Output the [X, Y] coordinate of the center of the cell containing the given text.  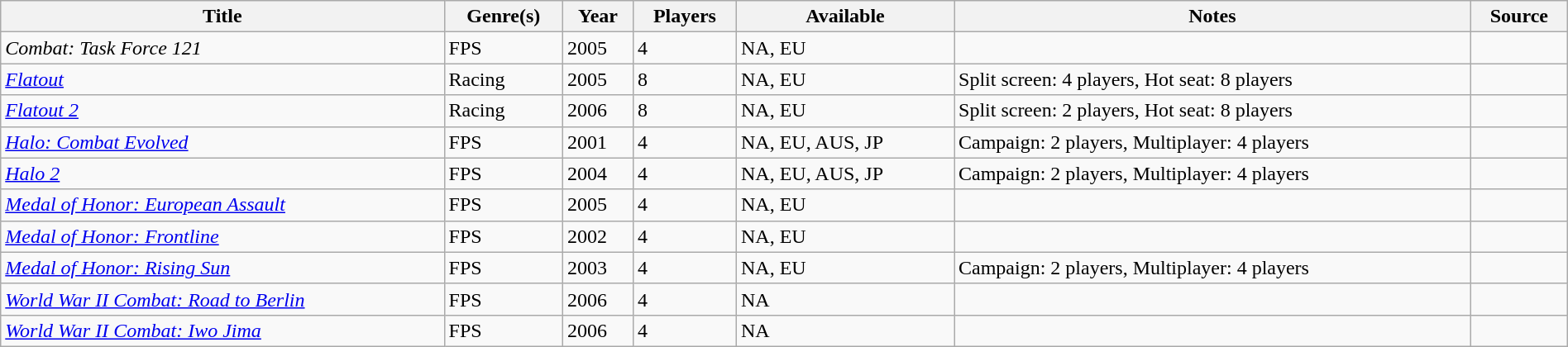
World War II Combat: Iwo Jima [222, 330]
Medal of Honor: European Assault [222, 205]
Medal of Honor: Frontline [222, 236]
Flatout 2 [222, 111]
Flatout [222, 79]
2003 [599, 268]
Split screen: 4 players, Hot seat: 8 players [1212, 79]
2004 [599, 173]
World War II Combat: Road to Berlin [222, 299]
Halo: Combat Evolved [222, 142]
Halo 2 [222, 173]
Players [685, 17]
Title [222, 17]
Source [1518, 17]
Genre(s) [504, 17]
Split screen: 2 players, Hot seat: 8 players [1212, 111]
2002 [599, 236]
2001 [599, 142]
Available [845, 17]
Year [599, 17]
Combat: Task Force 121 [222, 48]
Notes [1212, 17]
Medal of Honor: Rising Sun [222, 268]
